From the cell containing the given text, extract its center point as (X, Y) coordinate. 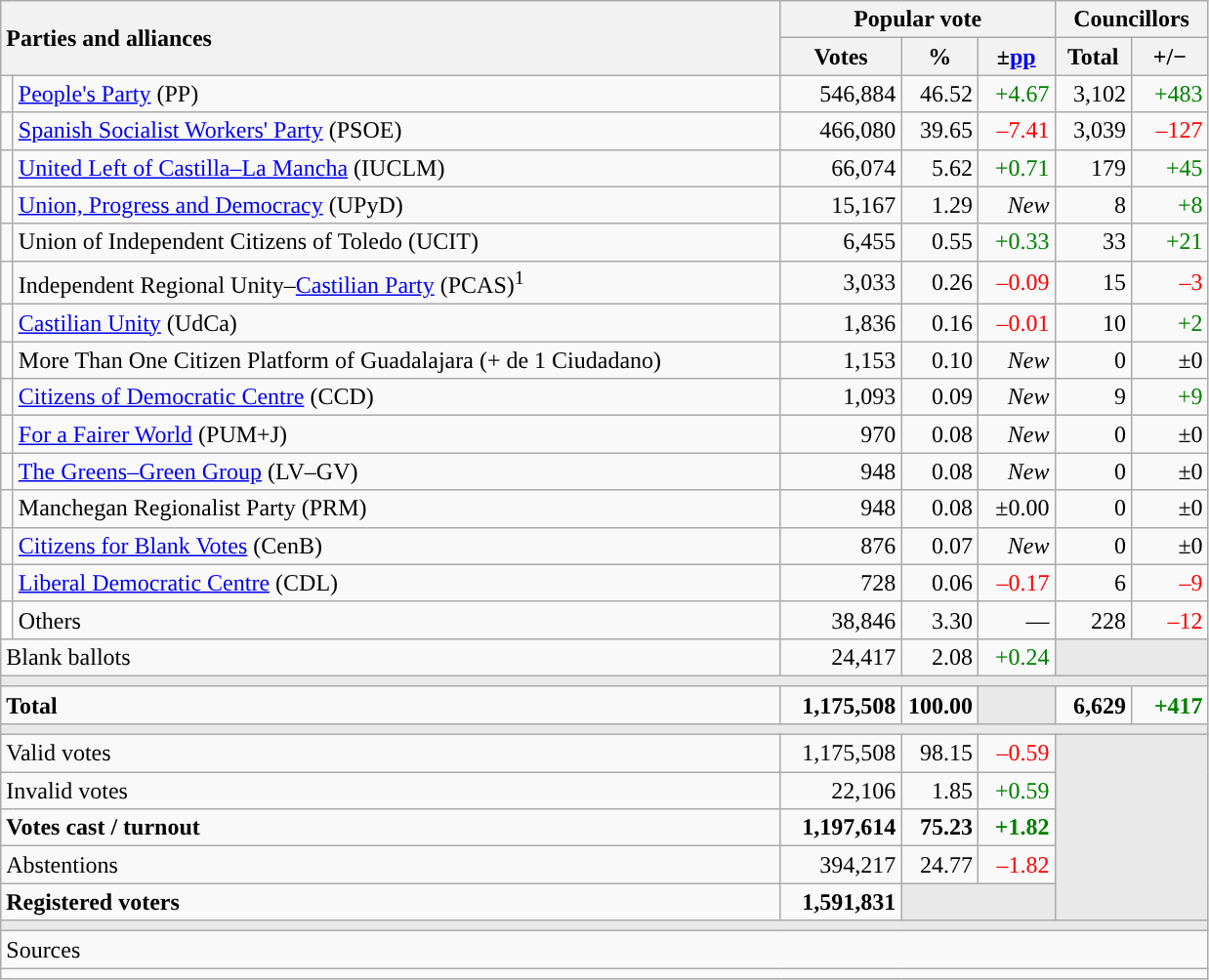
10 (1094, 323)
46.52 (939, 94)
22,106 (841, 791)
–0.17 (1016, 583)
–7.41 (1016, 131)
0.26 (939, 283)
6 (1094, 583)
98.15 (939, 754)
5.62 (939, 168)
+/− (1170, 57)
Sources (604, 950)
6,629 (1094, 705)
876 (841, 546)
–0.09 (1016, 283)
0.09 (939, 397)
Parties and alliances (391, 38)
38,846 (841, 620)
Valid votes (391, 754)
–9 (1170, 583)
+0.24 (1016, 657)
1,836 (841, 323)
+8 (1170, 205)
Liberal Democratic Centre (CDL) (396, 583)
3,033 (841, 283)
+0.33 (1016, 242)
179 (1094, 168)
970 (841, 434)
6,455 (841, 242)
+1.82 (1016, 828)
728 (841, 583)
+0.71 (1016, 168)
39.65 (939, 131)
66,074 (841, 168)
+417 (1170, 705)
3,102 (1094, 94)
Blank ballots (391, 657)
0.16 (939, 323)
–12 (1170, 620)
0.07 (939, 546)
3,039 (1094, 131)
228 (1094, 620)
15,167 (841, 205)
Citizens for Blank Votes (CenB) (396, 546)
±pp (1016, 57)
394,217 (841, 865)
3.30 (939, 620)
Citizens of Democratic Centre (CCD) (396, 397)
Union of Independent Citizens of Toledo (UCIT) (396, 242)
+45 (1170, 168)
Abstentions (391, 865)
People's Party (PP) (396, 94)
100.00 (939, 705)
Votes cast / turnout (391, 828)
+4.67 (1016, 94)
–3 (1170, 283)
15 (1094, 283)
United Left of Castilla–La Mancha (IUCLM) (396, 168)
Votes (841, 57)
1,197,614 (841, 828)
Spanish Socialist Workers' Party (PSOE) (396, 131)
More Than One Citizen Platform of Guadalajara (+ de 1 Ciudadano) (396, 360)
1,591,831 (841, 902)
Independent Regional Unity–Castilian Party (PCAS)1 (396, 283)
1.29 (939, 205)
1,153 (841, 360)
1.85 (939, 791)
24.77 (939, 865)
The Greens–Green Group (LV–GV) (396, 471)
–0.59 (1016, 754)
Councillors (1131, 20)
% (939, 57)
— (1016, 620)
24,417 (841, 657)
0.55 (939, 242)
9 (1094, 397)
466,080 (841, 131)
33 (1094, 242)
546,884 (841, 94)
8 (1094, 205)
+483 (1170, 94)
Others (396, 620)
–1.82 (1016, 865)
1,093 (841, 397)
+9 (1170, 397)
–127 (1170, 131)
Union, Progress and Democracy (UPyD) (396, 205)
2.08 (939, 657)
For a Fairer World (PUM+J) (396, 434)
+2 (1170, 323)
+0.59 (1016, 791)
0.10 (939, 360)
0.06 (939, 583)
–0.01 (1016, 323)
±0.00 (1016, 509)
Registered voters (391, 902)
Castilian Unity (UdCa) (396, 323)
75.23 (939, 828)
+21 (1170, 242)
Popular vote (918, 20)
Manchegan Regionalist Party (PRM) (396, 509)
Invalid votes (391, 791)
